Extract the [x, y] coordinate from the center of the cell holding the provided text.  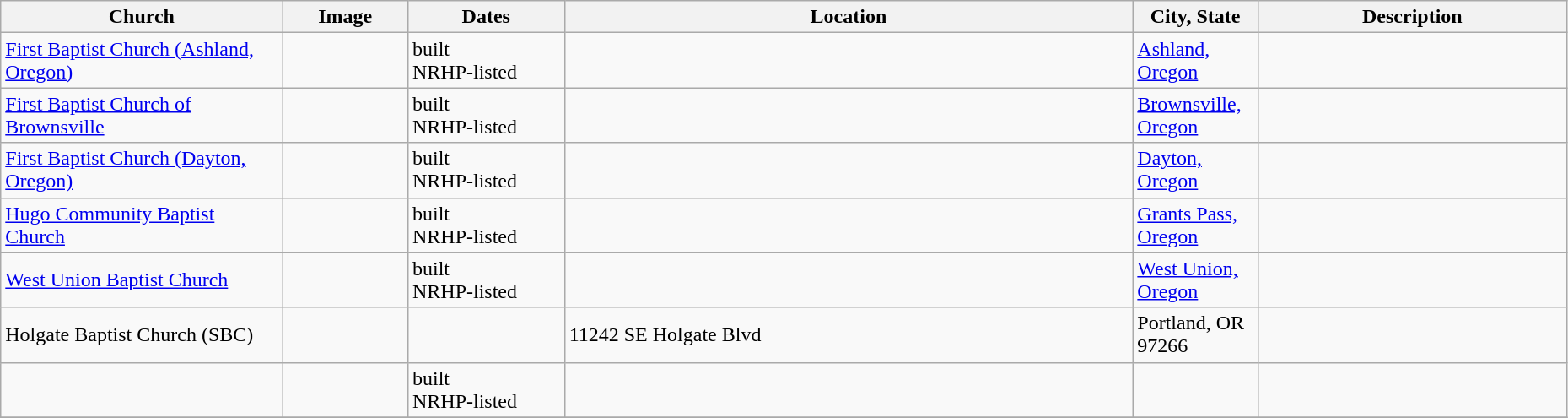
First Baptist Church (Ashland, Oregon) [142, 61]
West Union, Oregon [1196, 280]
Brownsville, Oregon [1196, 115]
11242 SE Holgate Blvd [849, 334]
West Union Baptist Church [142, 280]
First Baptist Church (Dayton, Oregon) [142, 171]
Location [849, 17]
Hugo Community Baptist Church [142, 225]
Ashland, Oregon [1196, 61]
City, State [1196, 17]
Church [142, 17]
Portland, OR 97266 [1196, 334]
Dayton, Oregon [1196, 171]
Image [346, 17]
Dates [486, 17]
Holgate Baptist Church (SBC) [142, 334]
First Baptist Church of Brownsville [142, 115]
Grants Pass, Oregon [1196, 225]
Description [1412, 17]
